Return (X, Y) of the center of cell containing provided text 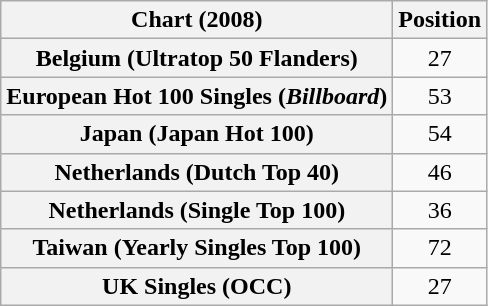
53 (440, 96)
Netherlands (Single Top 100) (197, 210)
54 (440, 134)
36 (440, 210)
Taiwan (Yearly Singles Top 100) (197, 248)
Chart (2008) (197, 20)
Position (440, 20)
Belgium (Ultratop 50 Flanders) (197, 58)
UK Singles (OCC) (197, 286)
72 (440, 248)
European Hot 100 Singles (Billboard) (197, 96)
Netherlands (Dutch Top 40) (197, 172)
46 (440, 172)
Japan (Japan Hot 100) (197, 134)
